For the text-containing cell, return its midpoint in (x, y) coordinate format. 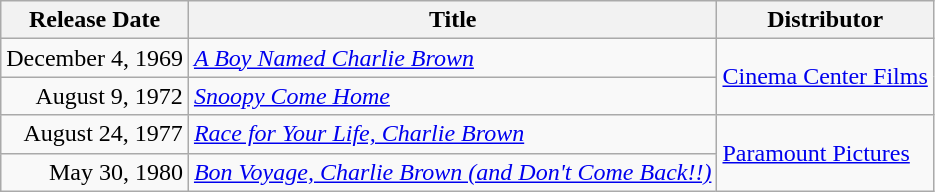
Paramount Pictures (825, 153)
A Boy Named Charlie Brown (452, 58)
August 9, 1972 (95, 96)
Cinema Center Films (825, 77)
Race for Your Life, Charlie Brown (452, 134)
Distributor (825, 20)
Title (452, 20)
Snoopy Come Home (452, 96)
Release Date (95, 20)
May 30, 1980 (95, 172)
December 4, 1969 (95, 58)
August 24, 1977 (95, 134)
Bon Voyage, Charlie Brown (and Don't Come Back!!) (452, 172)
